Return the (X, Y) coordinate for the center point of the cell that contains the specified text.  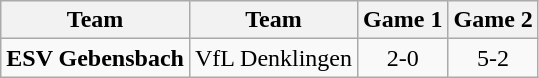
ESV Gebensbach (96, 58)
5-2 (493, 58)
2-0 (403, 58)
Game 2 (493, 20)
VfL Denklingen (273, 58)
Game 1 (403, 20)
